From the cell containing the given text, extract its center point as (X, Y) coordinate. 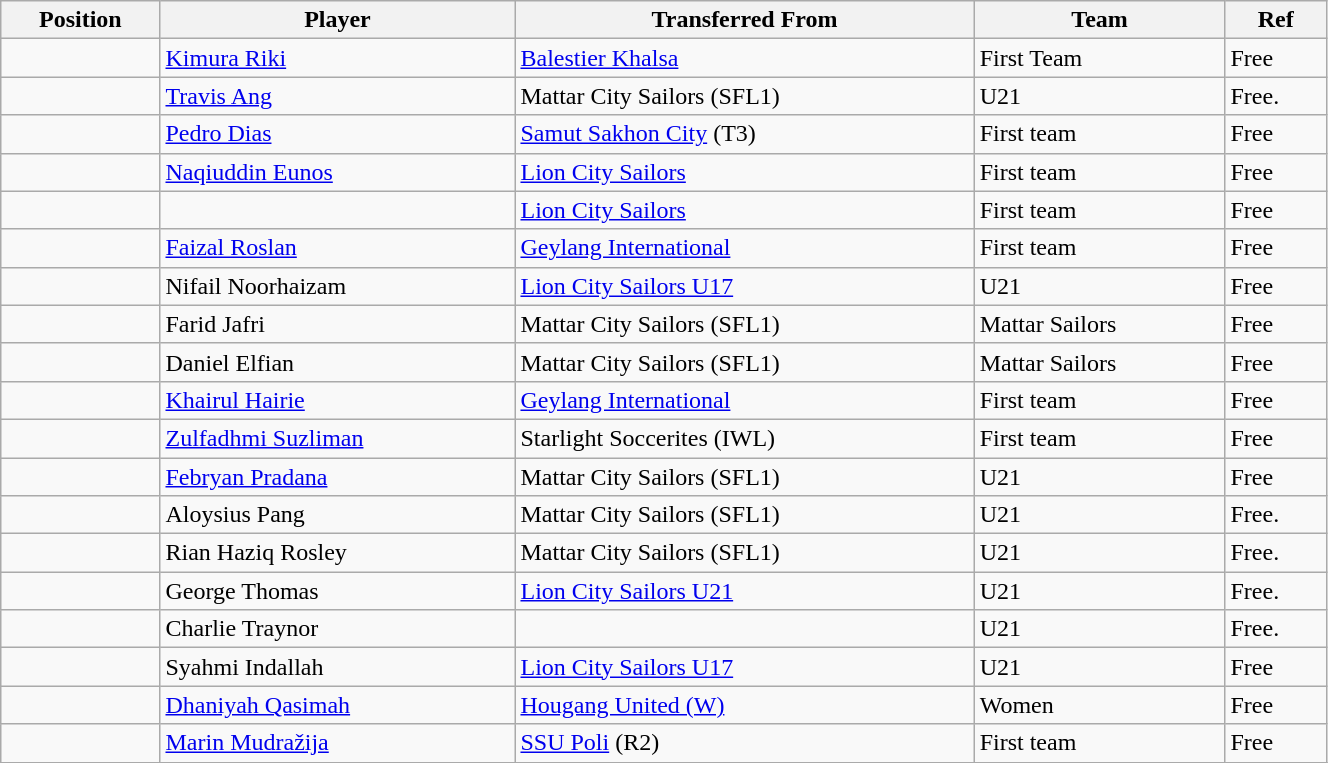
Naqiuddin Eunos (338, 172)
Team (1100, 20)
Balestier Khalsa (744, 58)
Starlight Soccerites (IWL) (744, 438)
Women (1100, 705)
Aloysius Pang (338, 515)
Pedro Dias (338, 134)
Nifail Noorhaizam (338, 286)
George Thomas (338, 591)
Hougang United (W) (744, 705)
First Team (1100, 58)
Febryan Pradana (338, 477)
SSU Poli (R2) (744, 743)
Kimura Riki (338, 58)
Syahmi Indallah (338, 667)
Position (80, 20)
Daniel Elfian (338, 362)
Khairul Hairie (338, 400)
Travis Ang (338, 96)
Lion City Sailors U21 (744, 591)
Marin Mudražija (338, 743)
Transferred From (744, 20)
Samut Sakhon City (T3) (744, 134)
Rian Haziq Rosley (338, 553)
Faizal Roslan (338, 248)
Ref (1276, 20)
Charlie Traynor (338, 629)
Dhaniyah Qasimah (338, 705)
Zulfadhmi Suzliman (338, 438)
Farid Jafri (338, 324)
Player (338, 20)
